From the cell containing the given text, extract its center point as [x, y] coordinate. 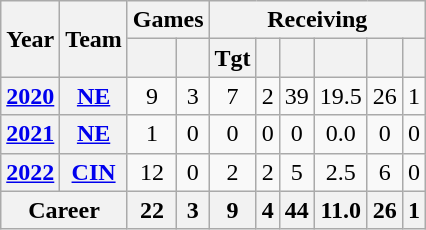
11.0 [340, 210]
2021 [30, 134]
6 [384, 172]
44 [296, 210]
Career [64, 210]
12 [152, 172]
0.0 [340, 134]
2.5 [340, 172]
22 [152, 210]
4 [268, 210]
39 [296, 96]
2022 [30, 172]
19.5 [340, 96]
Team [94, 39]
Games [168, 20]
2020 [30, 96]
Year [30, 39]
5 [296, 172]
CIN [94, 172]
Receiving [317, 20]
7 [232, 96]
Tgt [232, 58]
